Find where the given text appears and provide that cell's center as [x, y] coordinate. 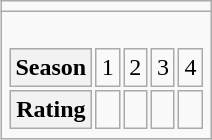
Season [50, 67]
Rating [50, 110]
1 [108, 67]
3 [164, 67]
2 [136, 67]
4 [190, 67]
Season 1 2 3 4 Rating [106, 75]
